Return the [X, Y] coordinate for the center point of the cell that contains the specified text.  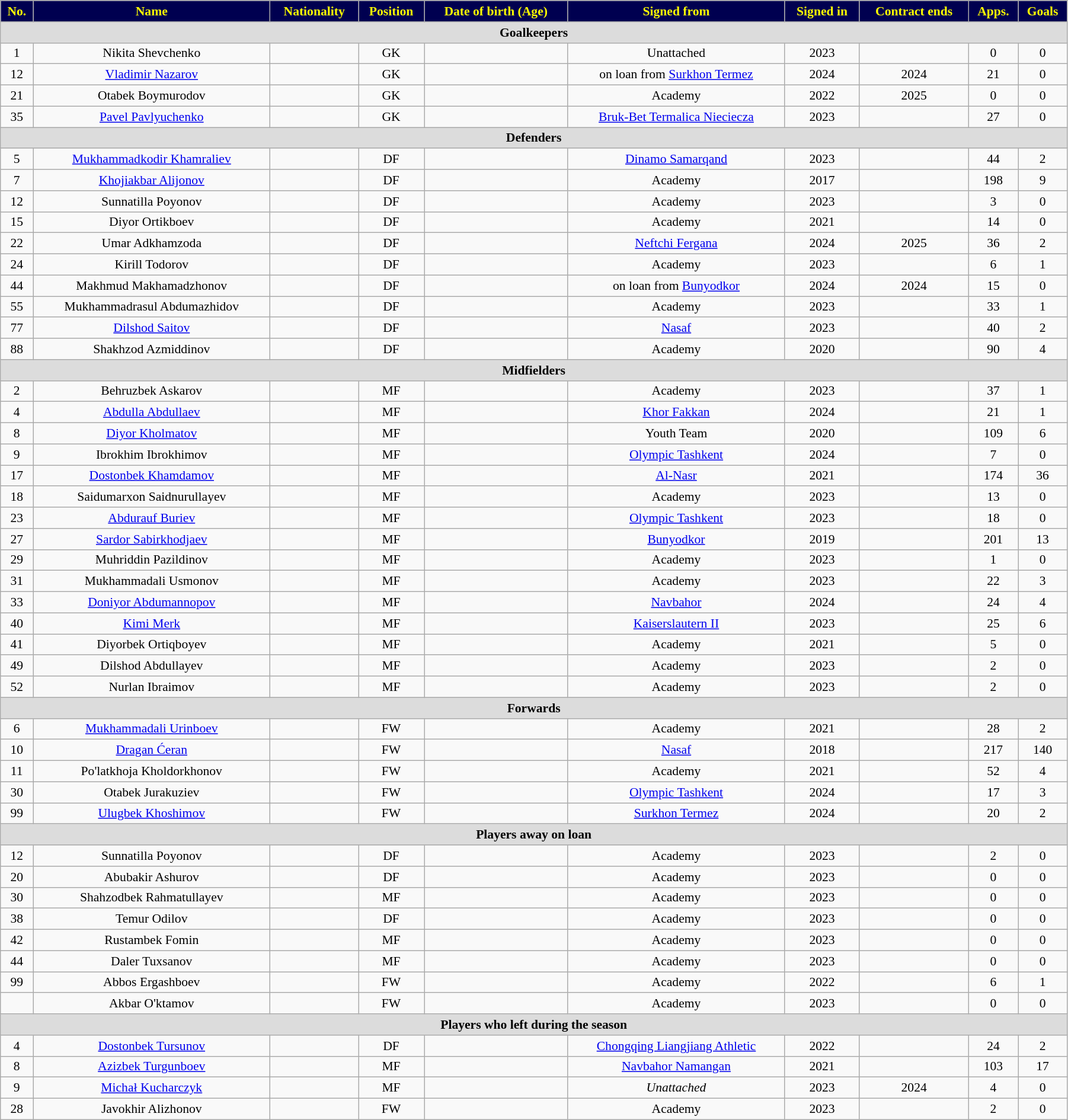
Position [391, 11]
201 [993, 539]
Date of birth (Age) [496, 11]
Javokhir Alizhonov [152, 1109]
Dinamo Samarqand [676, 159]
49 [17, 666]
Nationality [314, 11]
Mukhammadrasul Abdumazhidov [152, 307]
Umar Adkhamzoda [152, 244]
Surkhon Termez [676, 814]
103 [993, 1067]
25 [993, 623]
Muhriddin Pazildinov [152, 560]
Mukhammadkodir Khamraliev [152, 159]
Defenders [534, 138]
Diyor Ortikboev [152, 222]
23 [17, 518]
Otabek Jurakuziev [152, 792]
Players away on loan [534, 835]
Shahzodbek Rahmatullayev [152, 898]
Kirill Todorov [152, 265]
Goals [1043, 11]
Abbos Ergashboev [152, 983]
Pavel Pavlyuchenko [152, 117]
Michał Kucharczyk [152, 1088]
Shakhzod Azmiddinov [152, 349]
Apps. [993, 11]
90 [993, 349]
Abubakir Ashurov [152, 877]
Vladimir Nazarov [152, 75]
Sardor Sabirkhodjaev [152, 539]
Players who left during the season [534, 1025]
Otabek Boymurodov [152, 96]
Rustambek Fomin [152, 940]
Mukhammadali Usmonov [152, 581]
Forwards [534, 708]
Kimi Merk [152, 623]
35 [17, 117]
Bruk-Bet Termalica Nieciecza [676, 117]
Azizbek Turgunboev [152, 1067]
2019 [822, 539]
41 [17, 645]
Doniyor Abdumannopov [152, 603]
77 [17, 328]
10 [17, 750]
Kaiserslautern II [676, 623]
55 [17, 307]
174 [993, 476]
2018 [822, 750]
Temur Odilov [152, 919]
Youth Team [676, 434]
Saidumarxon Saidnurullayev [152, 497]
Signed in [822, 11]
Akbar O'ktamov [152, 1004]
Po'latkhoja Kholdorkhonov [152, 772]
Dostonbek Tursunov [152, 1046]
29 [17, 560]
on loan from Surkhon Termez [676, 75]
Ulugbek Khoshimov [152, 814]
38 [17, 919]
Diyor Kholmatov [152, 434]
Ibrokhim Ibrokhimov [152, 455]
Bunyodkor [676, 539]
Mukhammadali Urinboev [152, 729]
Midfielders [534, 370]
Goalkeepers [534, 33]
Chongqing Liangjiang Athletic [676, 1046]
Khojiakbar Alijonov [152, 180]
Nurlan Ibraimov [152, 687]
Dilshod Abdullayev [152, 666]
Name [152, 11]
Al-Nasr [676, 476]
Abdulla Abdullaev [152, 412]
Dilshod Saitov [152, 328]
No. [17, 11]
Diyorbek Ortiqboyev [152, 645]
198 [993, 180]
42 [17, 940]
Makhmud Makhamadzhonov [152, 286]
140 [1043, 750]
Signed from [676, 11]
Navbahor Namangan [676, 1067]
Abdurauf Buriev [152, 518]
14 [993, 222]
11 [17, 772]
Neftchi Fergana [676, 244]
31 [17, 581]
Daler Tuxsanov [152, 961]
88 [17, 349]
Navbahor [676, 603]
Behruzbek Askarov [152, 391]
Nikita Shevchenko [152, 53]
Dostonbek Khamdamov [152, 476]
109 [993, 434]
Contract ends [914, 11]
Khor Fakkan [676, 412]
217 [993, 750]
on loan from Bunyodkor [676, 286]
2017 [822, 180]
37 [993, 391]
Dragan Ćeran [152, 750]
